For the text-containing cell, return its midpoint in (x, y) coordinate format. 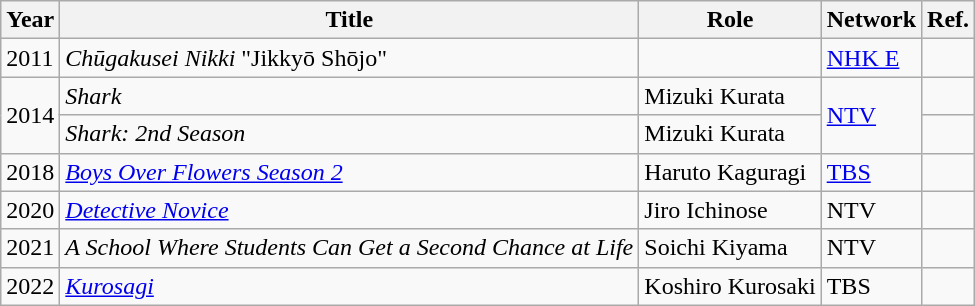
2020 (30, 210)
Jiro Ichinose (730, 210)
Role (730, 20)
Koshiro Kurosaki (730, 286)
2018 (30, 172)
2021 (30, 248)
Shark: 2nd Season (350, 134)
NHK E (871, 58)
Soichi Kiyama (730, 248)
A School Where Students Can Get a Second Chance at Life (350, 248)
Ref. (948, 20)
Shark (350, 96)
Title (350, 20)
2014 (30, 115)
Detective Novice (350, 210)
Network (871, 20)
Haruto Kaguragi (730, 172)
2022 (30, 286)
Chūgakusei Nikki "Jikkyō Shōjo" (350, 58)
Boys Over Flowers Season 2 (350, 172)
2011 (30, 58)
Year (30, 20)
Kurosagi (350, 286)
